Locate the cell with the specified text and output its [x, y] center coordinate. 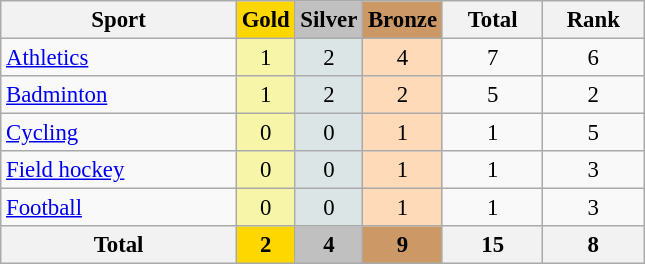
Gold [266, 20]
Athletics [119, 58]
15 [492, 245]
9 [403, 245]
7 [492, 58]
Sport [119, 20]
Field hockey [119, 170]
Cycling [119, 133]
Bronze [403, 20]
Badminton [119, 95]
Football [119, 208]
Silver [329, 20]
8 [594, 245]
Rank [594, 20]
6 [594, 58]
